Provide the [x, y] coordinate of the cell's center where the given text is located.  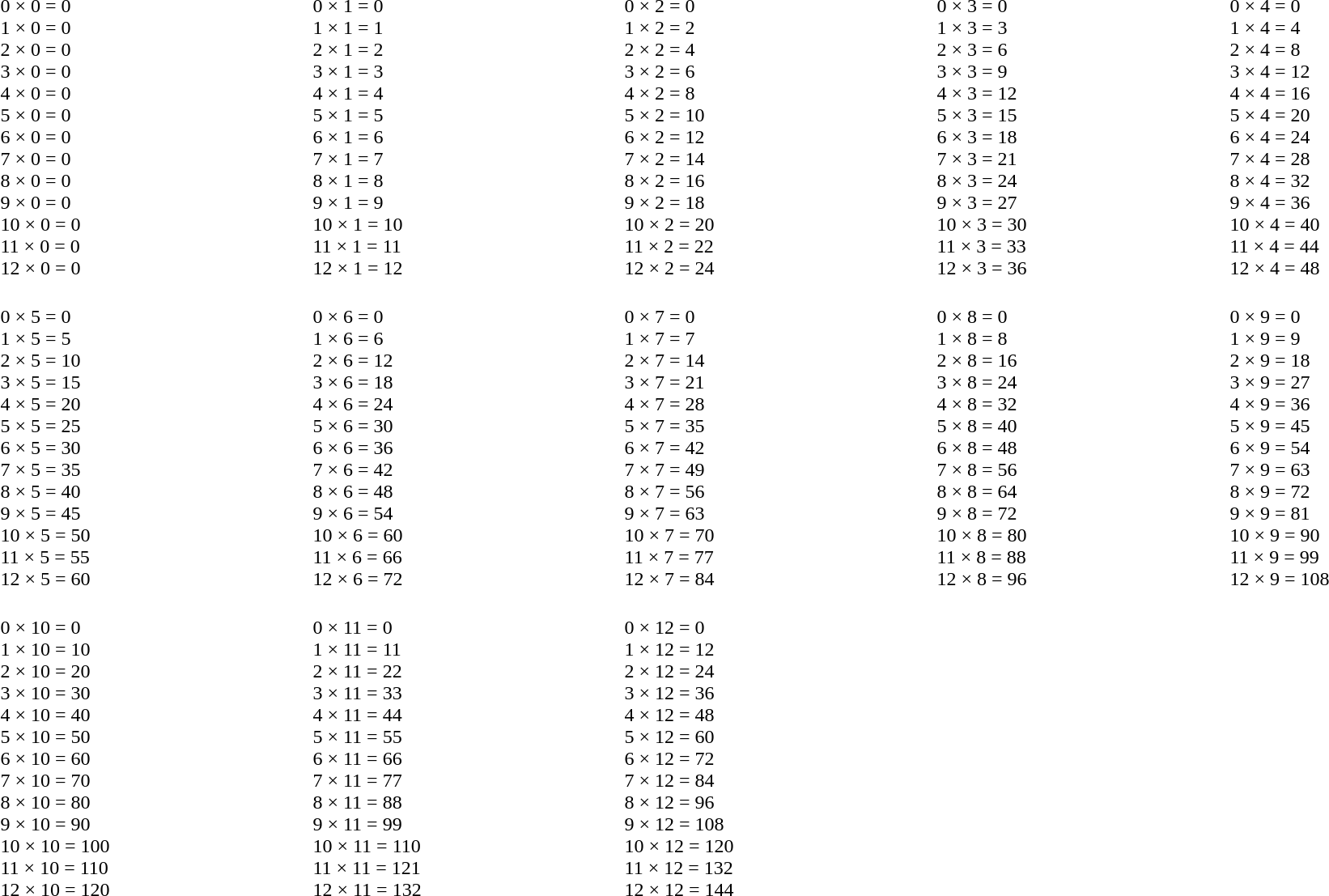
0 × 7 = 0 1 × 7 = 7 2 × 7 = 14 3 × 7 = 21 4 × 7 = 28 5 × 7 = 35 6 × 7 = 42 7 × 7 = 49 8 × 7 = 56 9 × 7 = 63 10 × 7 = 70 11 × 7 = 77 12 × 7 = 84 [779, 437]
0 × 8 = 0 1 × 8 = 8 2 × 8 = 16 3 × 8 = 24 4 × 8 = 32 5 × 8 = 40 6 × 8 = 48 7 × 8 = 56 8 × 8 = 64 9 × 8 = 72 10 × 8 = 80 11 × 8 = 88 12 × 8 = 96 [1081, 437]
0 × 6 = 0 1 × 6 = 6 2 × 6 = 12 3 × 6 = 18 4 × 6 = 24 5 × 6 = 30 6 × 6 = 36 7 × 6 = 42 8 × 6 = 48 9 × 6 = 54 10 × 6 = 60 11 × 6 = 66 12 × 6 = 72 [466, 437]
